Determine the (X, Y) coordinate at the center of the cell enclosing the given text.  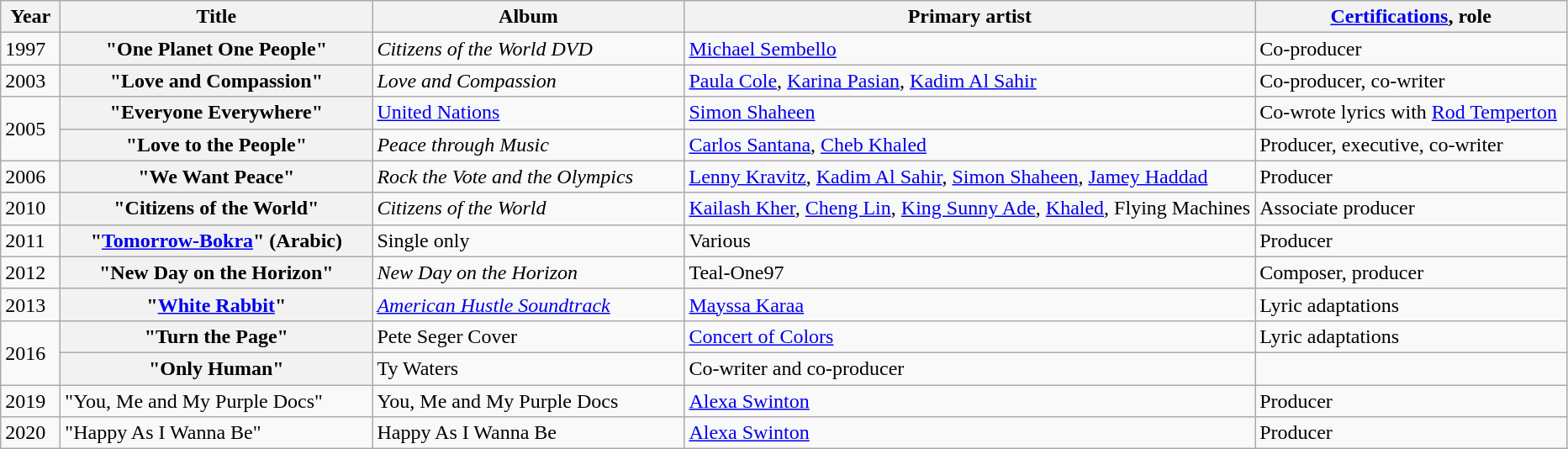
"Everyone Everywhere" (217, 113)
Love and Compassion (528, 81)
Paula Cole, Karina Pasian, Kadim Al Sahir (970, 81)
"Only Human" (217, 368)
2006 (30, 177)
Lenny Kravitz, Kadim Al Sahir, Simon Shaheen, Jamey Haddad (970, 177)
2013 (30, 304)
Co-producer (1411, 49)
Kailash Kher, Cheng Lin, King Sunny Ade, Khaled, Flying Machines (970, 209)
Co-wrote lyrics with Rod Temperton (1411, 113)
Year (30, 17)
2010 (30, 209)
Co-writer and co-producer (970, 368)
Album (528, 17)
Title (217, 17)
Ty Waters (528, 368)
2012 (30, 272)
Peace through Music (528, 145)
Pete Seger Cover (528, 336)
Michael Sembello (970, 49)
American Hustle Soundtrack (528, 304)
Concert of Colors (970, 336)
2011 (30, 240)
2003 (30, 81)
New Day on the Horizon (528, 272)
Various (970, 240)
Co-producer, co-writer (1411, 81)
1997 (30, 49)
"Tomorrow-Bokra" (Arabic) (217, 240)
"Citizens of the World" (217, 209)
"Turn the Page" (217, 336)
You, Me and My Purple Docs (528, 401)
Happy As I Wanna Be (528, 433)
Primary artist (970, 17)
"New Day on the Horizon" (217, 272)
"We Want Peace" (217, 177)
Mayssa Karaa (970, 304)
United Nations (528, 113)
Carlos Santana, Cheb Khaled (970, 145)
Simon Shaheen (970, 113)
2019 (30, 401)
2005 (30, 129)
"Love and Compassion" (217, 81)
Producer, executive, co-writer (1411, 145)
Teal-One97 (970, 272)
"Happy As I Wanna Be" (217, 433)
Citizens of the World DVD (528, 49)
2020 (30, 433)
"Love to the People" (217, 145)
Citizens of the World (528, 209)
2016 (30, 352)
Single only (528, 240)
Certifications, role (1411, 17)
Associate producer (1411, 209)
"White Rabbit" (217, 304)
Composer, producer (1411, 272)
Rock the Vote and the Olympics (528, 177)
"One Planet One People" (217, 49)
"You, Me and My Purple Docs" (217, 401)
